Pinpoint the cell where the given text exists, returning its (X, Y) midpoint coordinate. 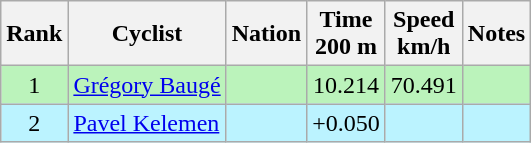
Time200 m (346, 34)
Speedkm/h (424, 34)
Grégory Baugé (147, 85)
Nation (266, 34)
Pavel Kelemen (147, 123)
1 (34, 85)
Rank (34, 34)
10.214 (346, 85)
Cyclist (147, 34)
+0.050 (346, 123)
70.491 (424, 85)
2 (34, 123)
Notes (496, 34)
